Capture the cell that displays the provided text and extract its (X, Y) central coordinate. 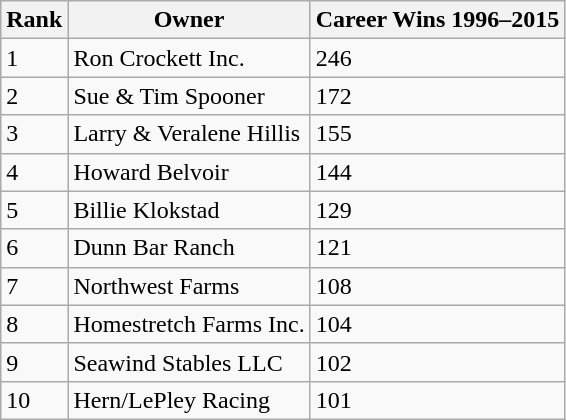
Dunn Bar Ranch (189, 248)
3 (34, 134)
1 (34, 58)
Rank (34, 20)
4 (34, 172)
108 (438, 286)
Larry & Veralene Hillis (189, 134)
8 (34, 324)
246 (438, 58)
Northwest Farms (189, 286)
172 (438, 96)
9 (34, 362)
7 (34, 286)
102 (438, 362)
Career Wins 1996–2015 (438, 20)
Hern/LePley Racing (189, 400)
155 (438, 134)
Seawind Stables LLC (189, 362)
101 (438, 400)
Owner (189, 20)
Ron Crockett Inc. (189, 58)
2 (34, 96)
Howard Belvoir (189, 172)
Homestretch Farms Inc. (189, 324)
6 (34, 248)
5 (34, 210)
144 (438, 172)
104 (438, 324)
Sue & Tim Spooner (189, 96)
121 (438, 248)
Billie Klokstad (189, 210)
129 (438, 210)
10 (34, 400)
